Extract the [X, Y] coordinate from the center of the cell holding the provided text.  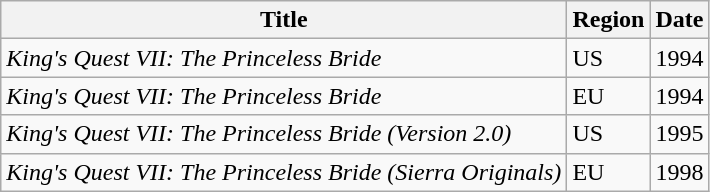
1998 [680, 172]
Title [284, 20]
1995 [680, 134]
King's Quest VII: The Princeless Bride (Sierra Originals) [284, 172]
Region [608, 20]
King's Quest VII: The Princeless Bride (Version 2.0) [284, 134]
Date [680, 20]
